From the cell containing the given text, extract its center point as (x, y) coordinate. 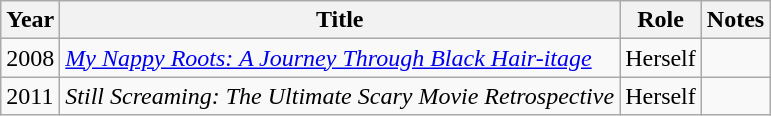
Title (340, 20)
2008 (30, 58)
Year (30, 20)
Notes (735, 20)
2011 (30, 96)
My Nappy Roots: A Journey Through Black Hair-itage (340, 58)
Role (661, 20)
Still Screaming: The Ultimate Scary Movie Retrospective (340, 96)
